Detect which cell encompasses the target text, then output its (X, Y) center coordinate. 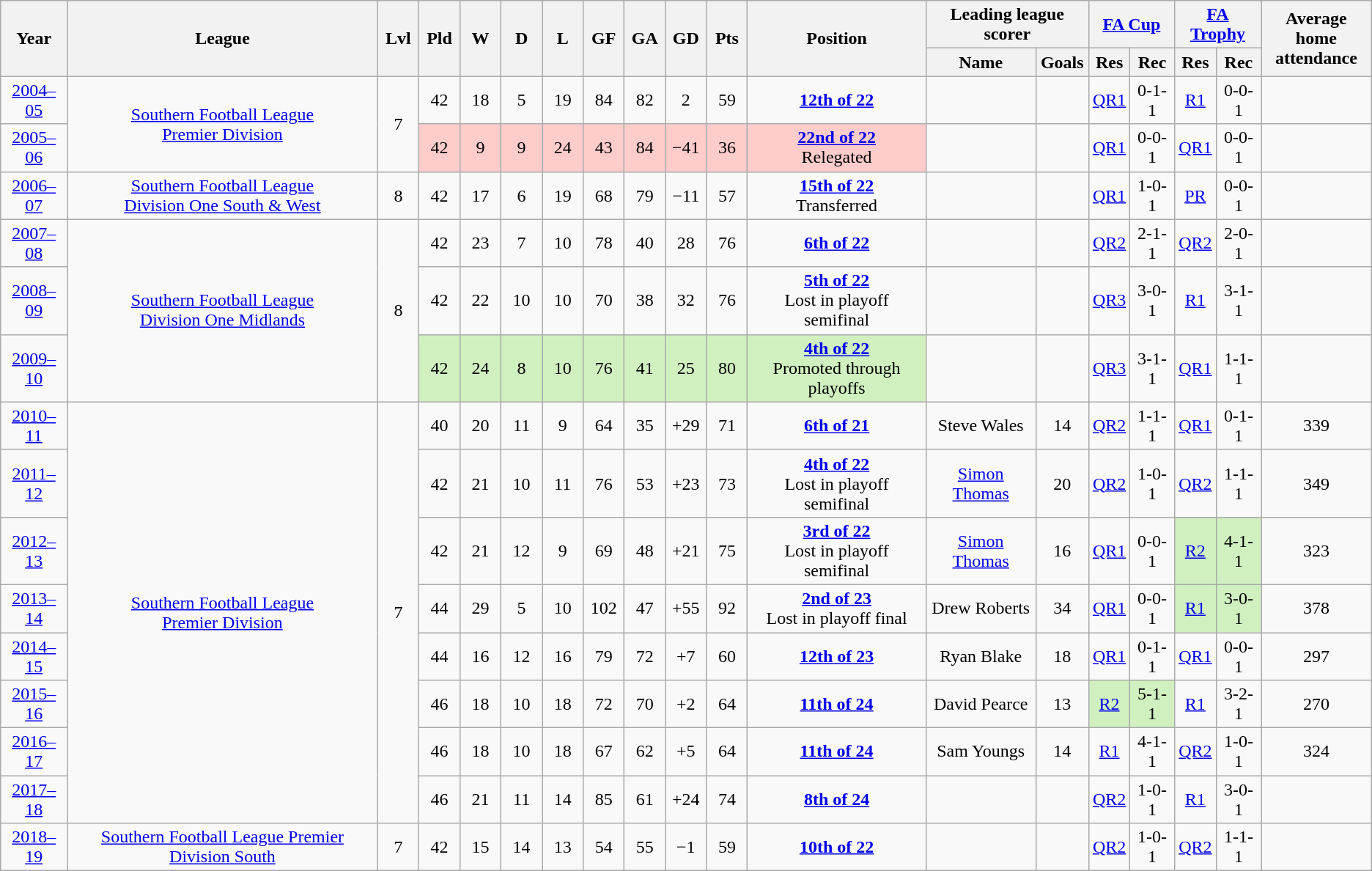
6 (522, 195)
2011–12 (34, 483)
FA Trophy (1217, 25)
Average homeattendance (1316, 38)
61 (645, 799)
2010–11 (34, 425)
2014–15 (34, 655)
4th of 22Promoted through playoffs (837, 368)
53 (645, 483)
Year (34, 38)
62 (645, 752)
Southern Football LeagueDivision One Midlands (223, 311)
2015–16 (34, 704)
2-1-1 (1152, 243)
12th of 23 (837, 655)
2017–18 (34, 799)
Pts (727, 38)
5-1-1 (1152, 704)
4th of 22Lost in playoff semifinal (837, 483)
−11 (686, 195)
Southern Football League Premier Division South (223, 848)
67 (604, 752)
68 (604, 195)
Goals (1062, 62)
PR (1195, 195)
League (223, 38)
Name (981, 62)
378 (1316, 609)
GF (604, 38)
2 (686, 100)
102 (604, 609)
Leading league scorer (1007, 25)
35 (645, 425)
2013–14 (34, 609)
60 (727, 655)
6th of 21 (837, 425)
GD (686, 38)
+5 (686, 752)
2004–05 (34, 100)
+24 (686, 799)
28 (686, 243)
324 (1316, 752)
2008–09 (34, 301)
6th of 22 (837, 243)
Southern Football LeagueDivision One South & West (223, 195)
22nd of 22Relegated (837, 148)
+55 (686, 609)
FA Cup (1132, 25)
2009–10 (34, 368)
+7 (686, 655)
+2 (686, 704)
Drew Roberts (981, 609)
5th of 22Lost in playoff semifinal (837, 301)
−41 (686, 148)
2018–19 (34, 848)
12th of 22 (837, 100)
2006–07 (34, 195)
2007–08 (34, 243)
32 (686, 301)
36 (727, 148)
323 (1316, 551)
17 (481, 195)
23 (481, 243)
Sam Youngs (981, 752)
W (481, 38)
55 (645, 848)
22 (481, 301)
3rd of 22Lost in playoff semifinal (837, 551)
43 (604, 148)
25 (686, 368)
2005–06 (34, 148)
270 (1316, 704)
54 (604, 848)
29 (481, 609)
85 (604, 799)
D (522, 38)
2016–17 (34, 752)
80 (727, 368)
82 (645, 100)
GA (645, 38)
75 (727, 551)
−1 (686, 848)
Ryan Blake (981, 655)
2012–13 (34, 551)
71 (727, 425)
78 (604, 243)
69 (604, 551)
41 (645, 368)
David Pearce (981, 704)
Lvl (398, 38)
297 (1316, 655)
2nd of 23Lost in playoff final (837, 609)
47 (645, 609)
8th of 24 (837, 799)
38 (645, 301)
+21 (686, 551)
48 (645, 551)
92 (727, 609)
Position (837, 38)
+23 (686, 483)
15 (481, 848)
15th of 22Transferred (837, 195)
Steve Wales (981, 425)
57 (727, 195)
L (563, 38)
34 (1062, 609)
339 (1316, 425)
349 (1316, 483)
Pld (439, 38)
3-2-1 (1239, 704)
+29 (686, 425)
10th of 22 (837, 848)
2-0-1 (1239, 243)
74 (727, 799)
73 (727, 483)
